Search for the cell housing the specified text and yield its (X, Y) center coordinate. 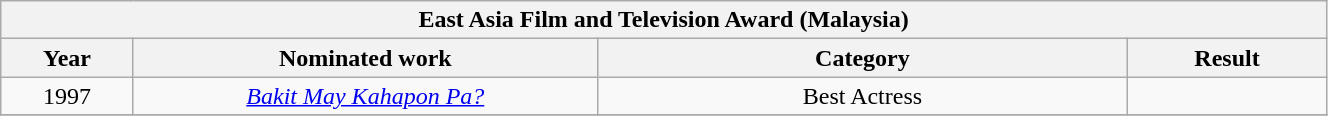
East Asia Film and Television Award (Malaysia) (664, 20)
Nominated work (365, 58)
Bakit May Kahapon Pa? (365, 96)
Year (68, 58)
Result (1228, 58)
Category (862, 58)
Best Actress (862, 96)
1997 (68, 96)
